Pinpoint the cell where the given text exists, returning its (x, y) midpoint coordinate. 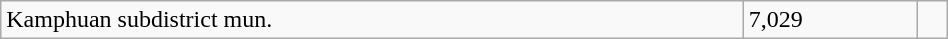
Kamphuan subdistrict mun. (372, 20)
7,029 (830, 20)
